Output the [X, Y] coordinate of the center of the cell containing the given text.  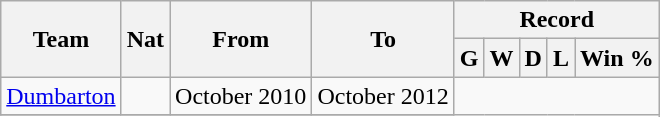
Team [61, 39]
To [383, 39]
Dumbarton [61, 96]
From [241, 39]
D [533, 58]
W [502, 58]
Win % [618, 58]
L [560, 58]
October 2012 [383, 96]
Nat [145, 39]
Record [556, 20]
G [469, 58]
October 2010 [241, 96]
